Extract the (x, y) coordinate from the center of the cell holding the provided text.  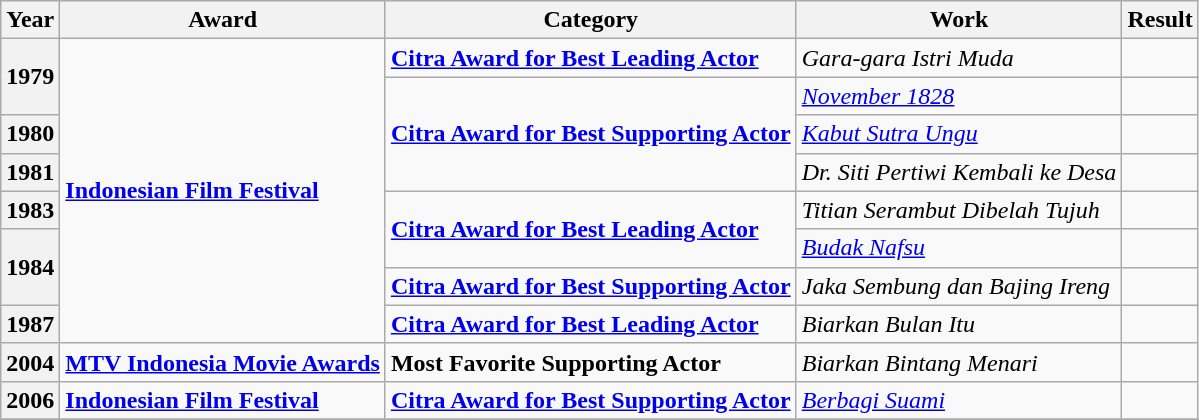
November 1828 (959, 96)
Berbagi Suami (959, 400)
1980 (30, 134)
Biarkan Bintang Menari (959, 362)
2006 (30, 400)
MTV Indonesia Movie Awards (223, 362)
Budak Nafsu (959, 248)
Award (223, 20)
1981 (30, 172)
Kabut Sutra Ungu (959, 134)
Category (590, 20)
2004 (30, 362)
1987 (30, 324)
1984 (30, 267)
Result (1160, 20)
Gara-gara Istri Muda (959, 58)
1979 (30, 77)
Biarkan Bulan Itu (959, 324)
Year (30, 20)
Dr. Siti Pertiwi Kembali ke Desa (959, 172)
1983 (30, 210)
Most Favorite Supporting Actor (590, 362)
Work (959, 20)
Titian Serambut Dibelah Tujuh (959, 210)
Jaka Sembung dan Bajing Ireng (959, 286)
